Capture the cell that displays the provided text and extract its (X, Y) central coordinate. 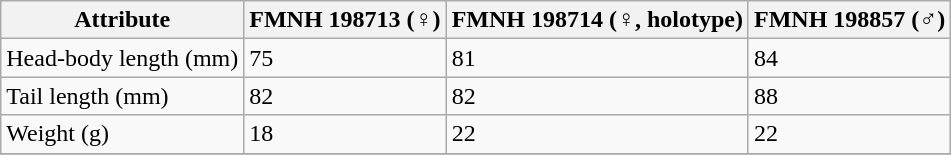
Attribute (122, 20)
FMNH 198713 (♀) (345, 20)
88 (849, 96)
75 (345, 58)
84 (849, 58)
Head-body length (mm) (122, 58)
Tail length (mm) (122, 96)
Weight (g) (122, 134)
FMNH 198857 (♂) (849, 20)
81 (597, 58)
FMNH 198714 (♀, holotype) (597, 20)
18 (345, 134)
